Provide the [x, y] coordinate of the cell's center where the given text is located.  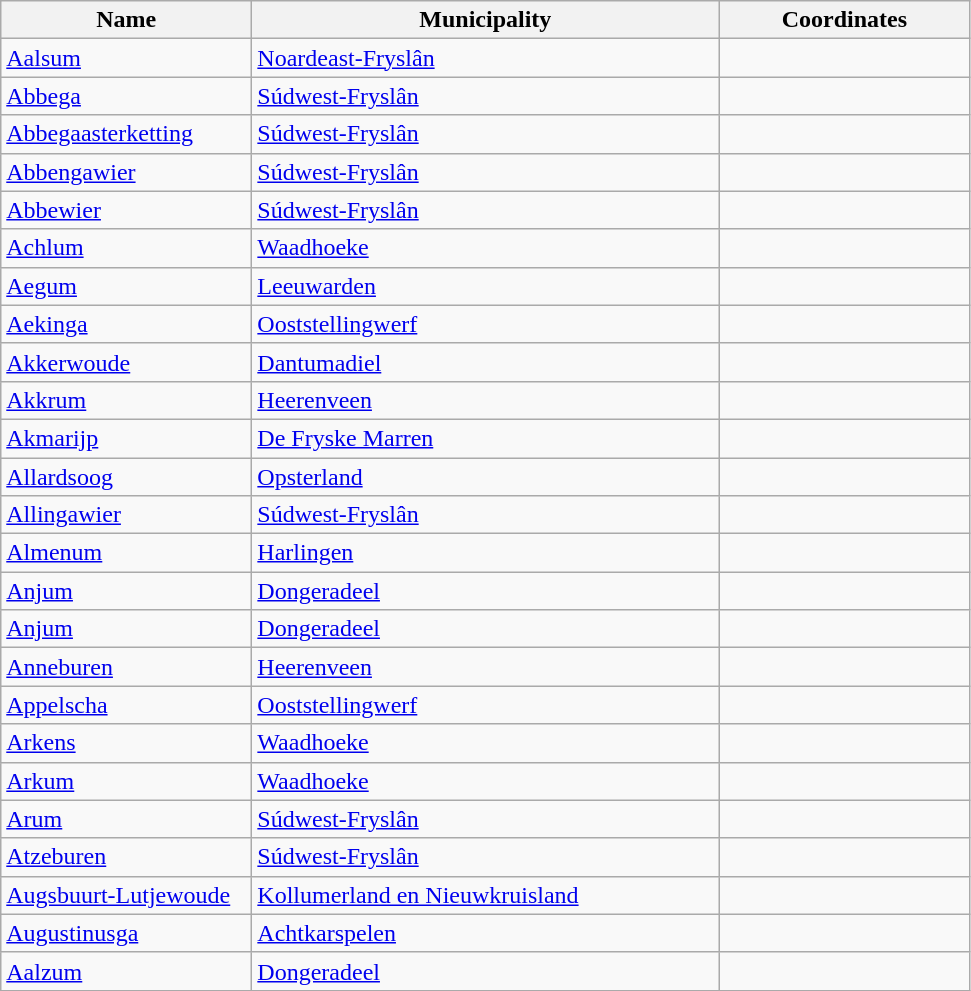
Aalsum [126, 58]
Appelscha [126, 705]
Arum [126, 819]
Augsbuurt-Lutjewoude [126, 895]
De Fryske Marren [486, 438]
Abbegaasterketting [126, 134]
Aegum [126, 286]
Akkrum [126, 400]
Achlum [126, 248]
Noardeast-Fryslân [486, 58]
Municipality [486, 20]
Name [126, 20]
Anneburen [126, 667]
Coordinates [844, 20]
Almenum [126, 553]
Leeuwarden [486, 286]
Abbewier [126, 210]
Aekinga [126, 324]
Achtkarspelen [486, 933]
Akkerwoude [126, 362]
Abbega [126, 96]
Aalzum [126, 971]
Opsterland [486, 477]
Arkens [126, 743]
Abbengawier [126, 172]
Allardsoog [126, 477]
Harlingen [486, 553]
Dantumadiel [486, 362]
Atzeburen [126, 857]
Allingawier [126, 515]
Arkum [126, 781]
Kollumerland en Nieuwkruisland [486, 895]
Augustinusga [126, 933]
Akmarijp [126, 438]
